Output the (X, Y) coordinate of the center of the cell containing the given text.  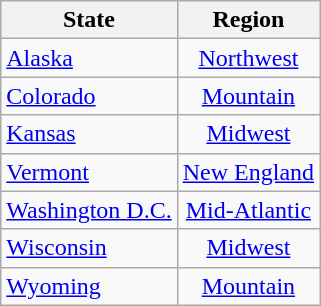
Northwest (248, 58)
New England (248, 172)
Wyoming (89, 286)
Colorado (89, 96)
State (89, 20)
Kansas (89, 134)
Vermont (89, 172)
Mid-Atlantic (248, 210)
Washington D.C. (89, 210)
Wisconsin (89, 248)
Region (248, 20)
Alaska (89, 58)
